Provide the [X, Y] coordinate of the cell's center where the given text is located.  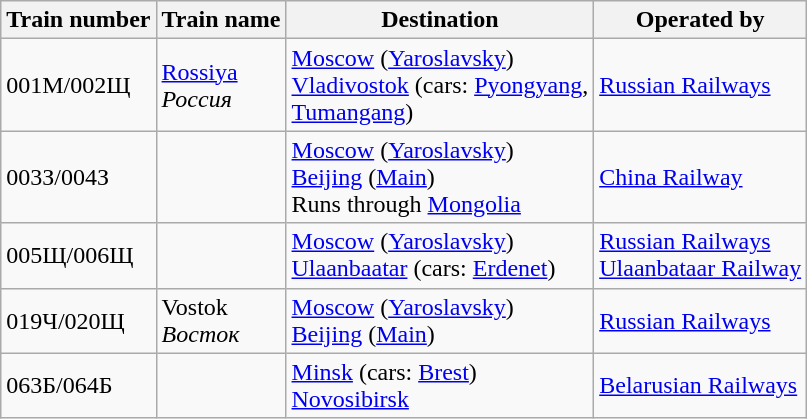
063Б/064Б [78, 386]
Vostok Восток [221, 320]
Rossiya Россия [221, 85]
Train number [78, 20]
005Щ/006Щ [78, 256]
Destination [440, 20]
Minsk (cars: Brest) Novosibirsk [440, 386]
China Railway [700, 177]
Moscow (Yaroslavsky) Vladivostok (cars: Pyongyang, Tumangang) [440, 85]
Moscow (Yaroslavsky) Beijing (Main) [440, 320]
Train name [221, 20]
Operated by [700, 20]
Belarusian Railways [700, 386]
Moscow (Yaroslavsky) Ulaanbaatar (cars: Erdenet) [440, 256]
Moscow (Yaroslavsky) Beijing (Main)Runs through Mongolia [440, 177]
Russian Railways Ulaanbataar Railway [700, 256]
019Ч/020Щ [78, 320]
001М/002Щ [78, 85]
003З/004З [78, 177]
